Scan for the cell matching the given text and deliver its (X, Y) coordinate at center. 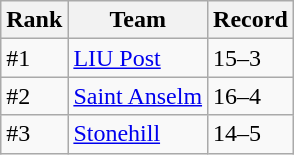
Saint Anselm (138, 96)
#3 (34, 134)
Stonehill (138, 134)
15–3 (251, 58)
Record (251, 20)
LIU Post (138, 58)
16–4 (251, 96)
Rank (34, 20)
Team (138, 20)
14–5 (251, 134)
#2 (34, 96)
#1 (34, 58)
